Output the [X, Y] coordinate of the center of the cell containing the given text.  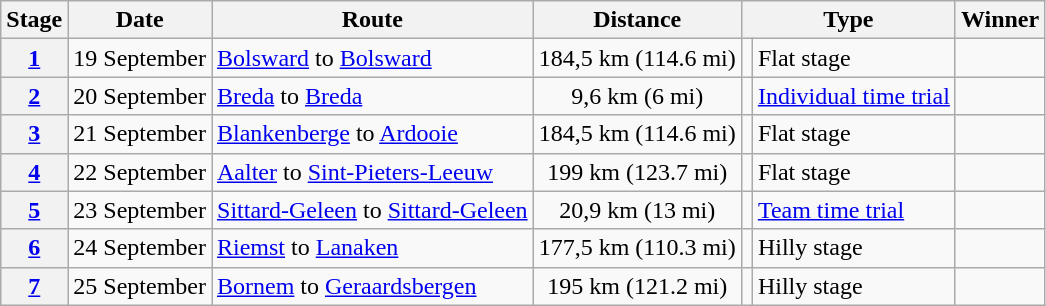
177,5 km (110.3 mi) [637, 248]
7 [34, 286]
5 [34, 210]
4 [34, 172]
Blankenberge to Ardooie [373, 134]
Bornem to Geraardsbergen [373, 286]
Stage [34, 20]
Individual time trial [854, 96]
Type [848, 20]
195 km (121.2 mi) [637, 286]
6 [34, 248]
3 [34, 134]
20,9 km (13 mi) [637, 210]
Winner [1000, 20]
21 September [140, 134]
23 September [140, 210]
19 September [140, 58]
22 September [140, 172]
Date [140, 20]
Breda to Breda [373, 96]
1 [34, 58]
Bolsward to Bolsward [373, 58]
9,6 km (6 mi) [637, 96]
Team time trial [854, 210]
Route [373, 20]
Riemst to Lanaken [373, 248]
25 September [140, 286]
24 September [140, 248]
Distance [637, 20]
Sittard-Geleen to Sittard-Geleen [373, 210]
2 [34, 96]
Aalter to Sint-Pieters-Leeuw [373, 172]
199 km (123.7 mi) [637, 172]
20 September [140, 96]
